Scan for the cell matching the given text and deliver its [X, Y] coordinate at center. 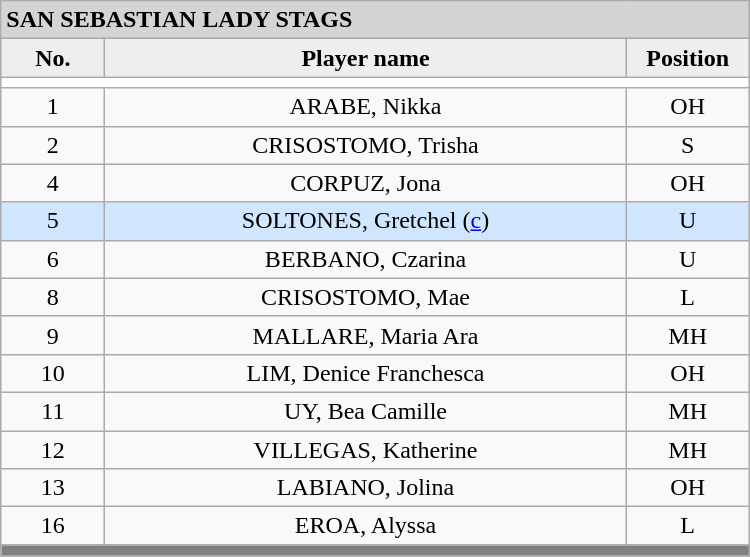
MALLARE, Maria Ara [366, 335]
UY, Bea Camille [366, 411]
LIM, Denice Franchesca [366, 373]
CORPUZ, Jona [366, 183]
Position [688, 58]
6 [53, 259]
4 [53, 183]
LABIANO, Jolina [366, 488]
8 [53, 297]
BERBANO, Czarina [366, 259]
10 [53, 373]
1 [53, 107]
2 [53, 145]
Player name [366, 58]
EROA, Alyssa [366, 526]
ARABE, Nikka [366, 107]
VILLEGAS, Katherine [366, 449]
16 [53, 526]
CRISOSTOMO, Trisha [366, 145]
13 [53, 488]
CRISOSTOMO, Mae [366, 297]
No. [53, 58]
11 [53, 411]
SOLTONES, Gretchel (c) [366, 221]
12 [53, 449]
9 [53, 335]
5 [53, 221]
S [688, 145]
SAN SEBASTIAN LADY STAGS [375, 20]
